Capture the cell that displays the provided text and extract its (X, Y) central coordinate. 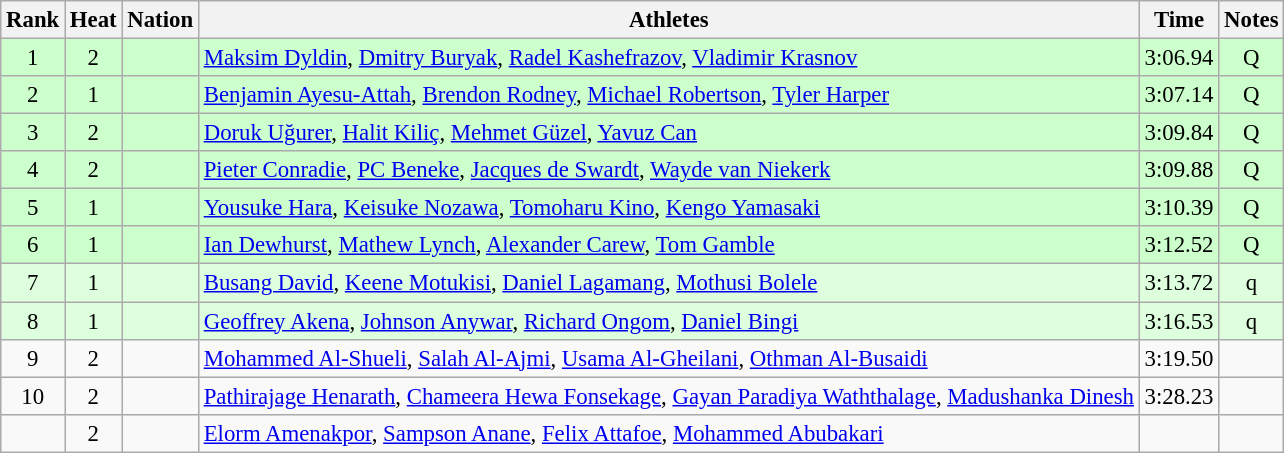
3:16.53 (1179, 321)
3:10.39 (1179, 208)
9 (33, 358)
3:28.23 (1179, 396)
10 (33, 396)
Nation (160, 20)
Benjamin Ayesu-Attah, Brendon Rodney, Michael Robertson, Tyler Harper (668, 95)
Heat (94, 20)
Yousuke Hara, Keisuke Nozawa, Tomoharu Kino, Kengo Yamasaki (668, 208)
Rank (33, 20)
Elorm Amenakpor, Sampson Anane, Felix Attafoe, Mohammed Abubakari (668, 433)
3 (33, 133)
Athletes (668, 20)
4 (33, 170)
Maksim Dyldin, Dmitry Buryak, Radel Kashefrazov, Vladimir Krasnov (668, 58)
3:06.94 (1179, 58)
3:09.88 (1179, 170)
3:07.14 (1179, 95)
3:13.72 (1179, 283)
3:12.52 (1179, 245)
5 (33, 208)
Doruk Uğurer, Halit Kiliç, Mehmet Güzel, Yavuz Can (668, 133)
6 (33, 245)
3:19.50 (1179, 358)
Busang David, Keene Motukisi, Daniel Lagamang, Mothusi Bolele (668, 283)
8 (33, 321)
Geoffrey Akena, Johnson Anywar, Richard Ongom, Daniel Bingi (668, 321)
Pieter Conradie, PC Beneke, Jacques de Swardt, Wayde van Niekerk (668, 170)
Mohammed Al-Shueli, Salah Al-Ajmi, Usama Al-Gheilani, Othman Al-Busaidi (668, 358)
Ian Dewhurst, Mathew Lynch, Alexander Carew, Tom Gamble (668, 245)
7 (33, 283)
Notes (1252, 20)
3:09.84 (1179, 133)
Pathirajage Henarath, Chameera Hewa Fonsekage, Gayan Paradiya Waththalage, Madushanka Dinesh (668, 396)
Time (1179, 20)
